Detect which cell encompasses the target text, then output its (x, y) center coordinate. 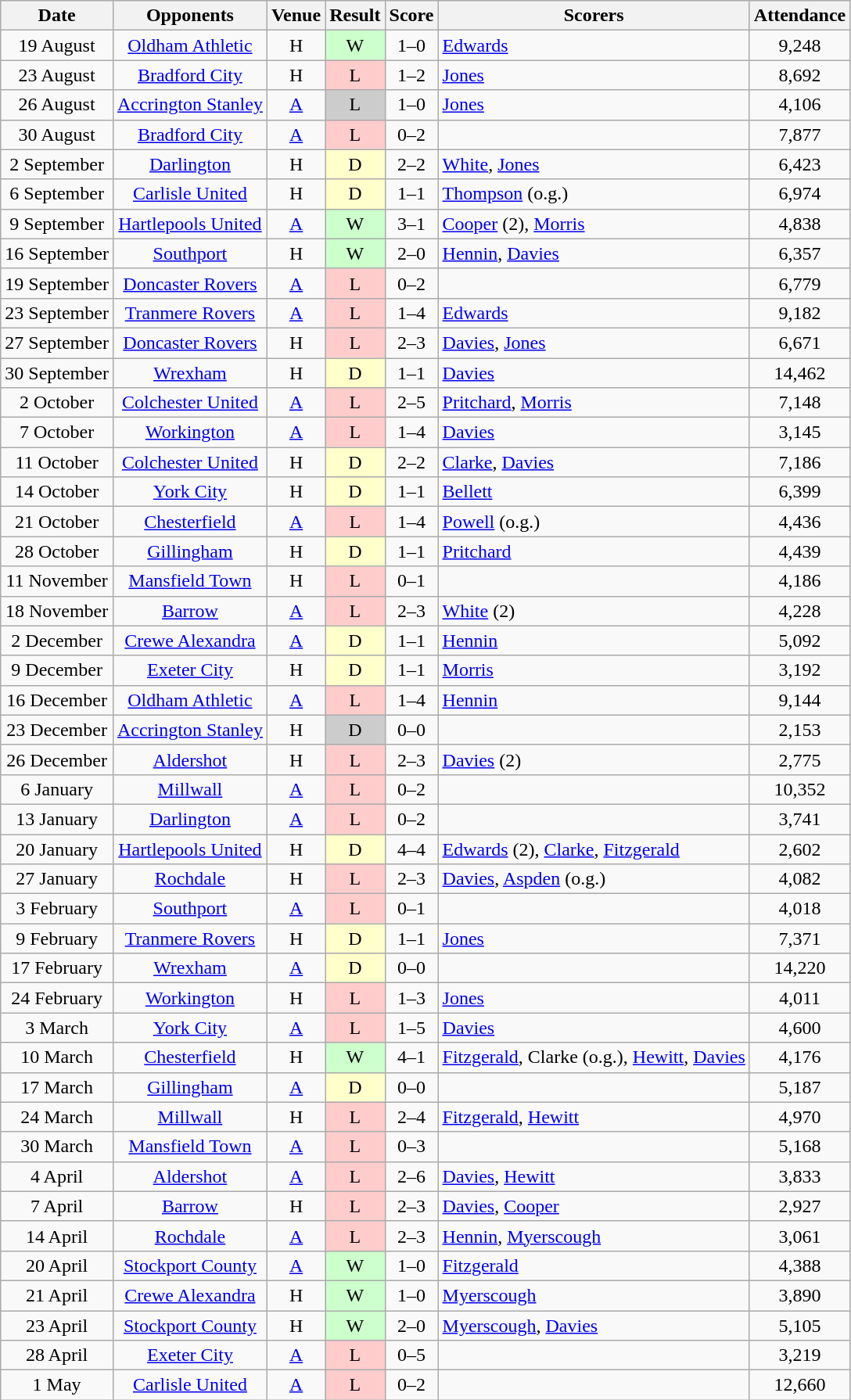
23 December (57, 730)
Davies, Hewitt (594, 1176)
28 October (57, 551)
18 November (57, 611)
White, Jones (594, 164)
Score (411, 16)
4–4 (411, 849)
28 April (57, 1355)
3,833 (799, 1176)
6,423 (799, 164)
Attendance (799, 16)
3 March (57, 1028)
30 August (57, 135)
23 August (57, 75)
3,890 (799, 1295)
Davies, Jones (594, 343)
5,092 (799, 641)
Pritchard (594, 551)
5,105 (799, 1326)
7,148 (799, 403)
Fitzgerald (594, 1265)
10,352 (799, 789)
Davies, Aspden (o.g.) (594, 879)
4,970 (799, 1117)
2 September (57, 164)
Clarke, Davies (594, 462)
Fitzgerald, Clarke (o.g.), Hewitt, Davies (594, 1057)
6,671 (799, 343)
7,186 (799, 462)
6 September (57, 194)
17 March (57, 1087)
4,600 (799, 1028)
4 April (57, 1176)
Davies, Cooper (594, 1206)
3–1 (411, 224)
19 September (57, 283)
4,439 (799, 551)
30 September (57, 373)
2,153 (799, 730)
27 January (57, 879)
16 December (57, 700)
2,602 (799, 849)
7,371 (799, 939)
Cooper (2), Morris (594, 224)
21 April (57, 1295)
27 September (57, 343)
0–3 (411, 1147)
17 February (57, 968)
4,176 (799, 1057)
9,248 (799, 45)
4,838 (799, 224)
9,182 (799, 313)
White (2) (594, 611)
16 September (57, 253)
Davies (2) (594, 759)
Scorers (594, 16)
Fitzgerald, Hewitt (594, 1117)
4–1 (411, 1057)
11 October (57, 462)
10 March (57, 1057)
7 October (57, 433)
24 February (57, 998)
6 January (57, 789)
1–2 (411, 75)
4,186 (799, 581)
12,660 (799, 1385)
5,187 (799, 1087)
Hennin, Davies (594, 253)
Venue (296, 16)
4,011 (799, 998)
19 August (57, 45)
5,168 (799, 1147)
Edwards (2), Clarke, Fitzgerald (594, 849)
Bellett (594, 492)
9 September (57, 224)
3,219 (799, 1355)
4,228 (799, 611)
1–5 (411, 1028)
Myerscough, Davies (594, 1326)
14,462 (799, 373)
11 November (57, 581)
2,927 (799, 1206)
9,144 (799, 700)
23 April (57, 1326)
4,082 (799, 879)
14 April (57, 1236)
6,357 (799, 253)
13 January (57, 819)
2 December (57, 641)
6,399 (799, 492)
23 September (57, 313)
20 January (57, 849)
9 February (57, 939)
4,388 (799, 1265)
3,741 (799, 819)
14,220 (799, 968)
Result (355, 16)
Date (57, 16)
4,106 (799, 105)
26 August (57, 105)
0–5 (411, 1355)
2–6 (411, 1176)
Thompson (o.g.) (594, 194)
4,436 (799, 522)
3,192 (799, 670)
6,779 (799, 283)
2–4 (411, 1117)
14 October (57, 492)
Morris (594, 670)
21 October (57, 522)
3,061 (799, 1236)
Powell (o.g.) (594, 522)
7,877 (799, 135)
9 December (57, 670)
7 April (57, 1206)
2 October (57, 403)
2,775 (799, 759)
Opponents (189, 16)
2–5 (411, 403)
1–3 (411, 998)
3,145 (799, 433)
4,018 (799, 909)
3 February (57, 909)
Hennin, Myerscough (594, 1236)
20 April (57, 1265)
30 March (57, 1147)
1 May (57, 1385)
24 March (57, 1117)
6,974 (799, 194)
Pritchard, Morris (594, 403)
26 December (57, 759)
8,692 (799, 75)
Myerscough (594, 1295)
